Provide the [x, y] coordinate of the cell's center where the given text is located.  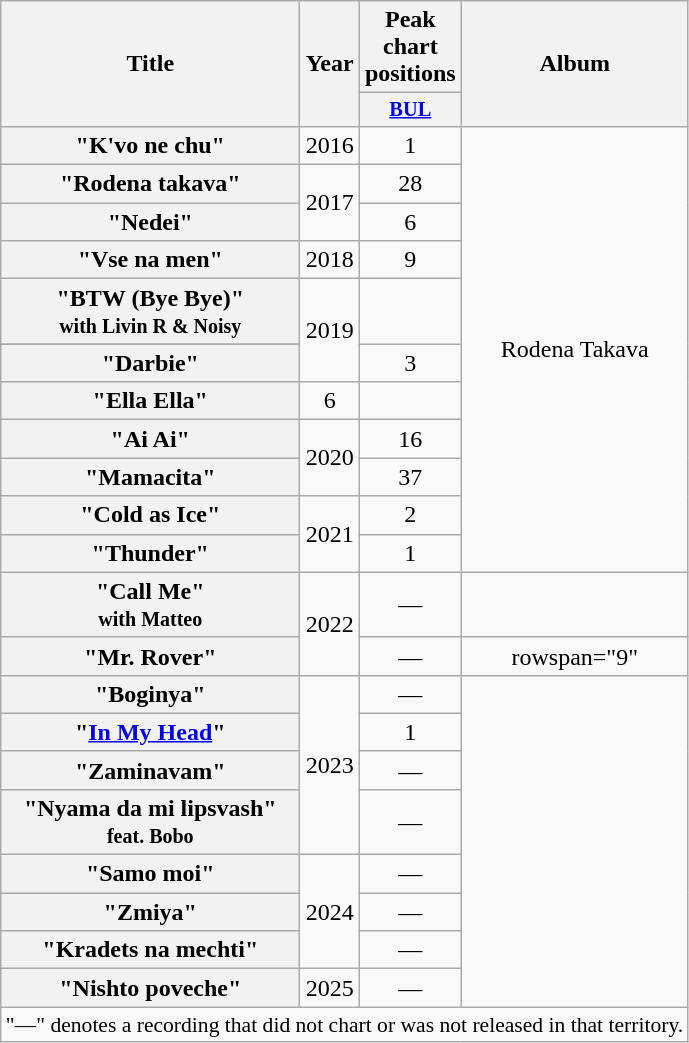
"Ai Ai" [150, 439]
"Call Me" with Matteo [150, 604]
2019 [330, 330]
"Mamacita" [150, 477]
"Thunder" [150, 553]
2016 [330, 145]
9 [410, 260]
"Mr. Rover" [150, 656]
"Nyama da mi lipsvash" feat. Bobo [150, 822]
3 [410, 363]
"Zmiya" [150, 912]
"Nedei" [150, 222]
Album [574, 64]
2021 [330, 534]
"Samo moi" [150, 874]
"K'vo ne chu" [150, 145]
2024 [330, 912]
"Nishto poveche" [150, 988]
28 [410, 184]
rowspan="9" [574, 656]
Year [330, 64]
"Zaminavam" [150, 770]
"Ella Ella" [150, 401]
Peak chart positions [410, 47]
"BTW (Bye Bye)" with Livin R & Noisy [150, 312]
37 [410, 477]
BUL [410, 110]
"Vse na men" [150, 260]
2022 [330, 624]
"—" denotes a recording that did not chart or was not released in that territory. [345, 1025]
"Boginya" [150, 694]
2 [410, 515]
"Kradets na mechti" [150, 950]
Title [150, 64]
2020 [330, 458]
2025 [330, 988]
"Rodena takava" [150, 184]
"In My Head" [150, 732]
"Cold as Ice" [150, 515]
16 [410, 439]
"Darbie" [150, 363]
2018 [330, 260]
2023 [330, 764]
2017 [330, 203]
Rodena Takava [574, 349]
